For the text-containing cell, return its midpoint in [X, Y] coordinate format. 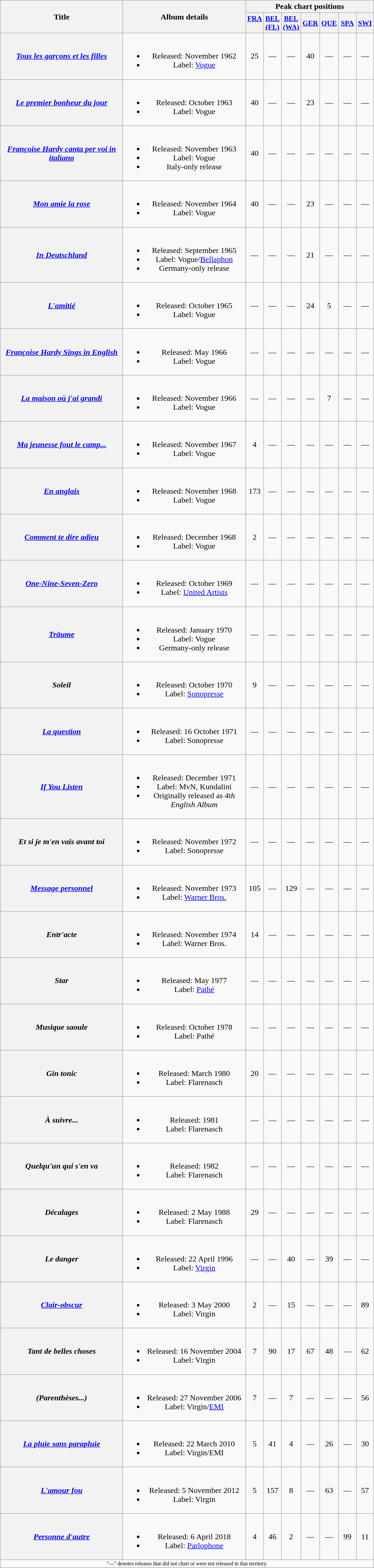
62 [365, 1351]
(Parenthèses...) [62, 1398]
Released: September 1965Label: Vogue/BellaphonGermany-only release [185, 255]
Peak chart positions [310, 7]
L'amitié [62, 306]
Message personnel [62, 888]
105 [255, 888]
157 [272, 1490]
41 [272, 1444]
9 [255, 685]
La pluie sans parapluie [62, 1444]
99 [347, 1537]
QUE [329, 23]
21 [310, 255]
11 [365, 1537]
L'amour fou [62, 1490]
Released: December 1968Label: Vogue [185, 537]
Released: 16 October 1971Label: Sonopresse [185, 731]
57 [365, 1490]
8 [291, 1490]
SWI [365, 23]
Released: 2 May 1988Label: Flarenasch [185, 1212]
129 [291, 888]
Released: November 1962Label: Vogue [185, 56]
Träume [62, 634]
Musique saoule [62, 1027]
La maison où j'ai grandi [62, 398]
Clair-obscur [62, 1305]
Entr'acte [62, 934]
Et si je m'en vais avant toi [62, 842]
Released: 5 November 2012Label: Virgin [185, 1490]
Released: November 1967Label: Vogue [185, 444]
Title [62, 17]
90 [272, 1351]
Released: 6 April 2018Label: Parlophone [185, 1537]
Tant de belles choses [62, 1351]
Released: 16 November 2004Label: Virgin [185, 1351]
Personne d'autre [62, 1537]
Released: 22 March 2010Label: Virgin/EMI [185, 1444]
Françoise Hardy canta per voi in italiano [62, 153]
La question [62, 731]
Quelqu'un qui s'en va [62, 1166]
Released: 27 November 2006Label: Virgin/EMI [185, 1398]
67 [310, 1351]
Released: October 1978Label: Pathé [185, 1027]
Mon amie la rose [62, 204]
Françoise Hardy Sings in English [62, 352]
One-Nine-Seven-Zero [62, 584]
14 [255, 934]
46 [272, 1537]
Released: 22 April 1996Label: Virgin [185, 1259]
20 [255, 1073]
Comment te dire adieu [62, 537]
Released: October 1970Label: Sonopresse [185, 685]
Released: October 1969Label: United Artists [185, 584]
Released: November 1968Label: Vogue [185, 491]
Released: 1981Label: Flarenasch [185, 1120]
Décalages [62, 1212]
En anglais [62, 491]
À suivre... [62, 1120]
Released: 3 May 2000Label: Virgin [185, 1305]
Gin tonic [62, 1073]
17 [291, 1351]
Le danger [62, 1259]
BEL (FL) [272, 23]
39 [329, 1259]
Soleil [62, 685]
If You Listen [62, 787]
Released: October 1965Label: Vogue [185, 306]
Tous les garçons et les filles [62, 56]
Released: November 1964Label: Vogue [185, 204]
BEL (WA) [291, 23]
Le premier bonheur du jour [62, 103]
15 [291, 1305]
29 [255, 1212]
Released: November 1972Label: Sonopresse [185, 842]
Released: December 1971Label: MvN, KundaliniOriginally released as 4th English Album [185, 787]
173 [255, 491]
25 [255, 56]
"—" denotes releases that did not chart or were not released in that territory. [187, 1564]
Ma jeunesse fout le camp... [62, 444]
GER [310, 23]
Released: January 1970Label: VogueGermany-only release [185, 634]
Released: March 1980Label: Flarenasch [185, 1073]
Released: November 1963Label: VogueItaly-only release [185, 153]
Released: October 1963Label: Vogue [185, 103]
Released: 1982Label: Flarenasch [185, 1166]
63 [329, 1490]
48 [329, 1351]
Star [62, 981]
SPA [347, 23]
Released: May 1966Label: Vogue [185, 352]
Released: May 1977Label: Pathé [185, 981]
Released: November 1966Label: Vogue [185, 398]
24 [310, 306]
30 [365, 1444]
Released: November 1974Label: Warner Bros. [185, 934]
FRA [255, 23]
Released: November 1973Label: Warner Bros. [185, 888]
89 [365, 1305]
In Deutschland [62, 255]
26 [329, 1444]
56 [365, 1398]
Album details [185, 17]
